Extract the [x, y] coordinate from the center of the cell holding the provided text.  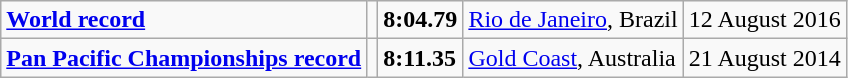
World record [184, 20]
Rio de Janeiro, Brazil [573, 20]
12 August 2016 [764, 20]
21 August 2014 [764, 58]
Pan Pacific Championships record [184, 58]
Gold Coast, Australia [573, 58]
8:11.35 [420, 58]
8:04.79 [420, 20]
